Capture the cell that displays the provided text and extract its (x, y) central coordinate. 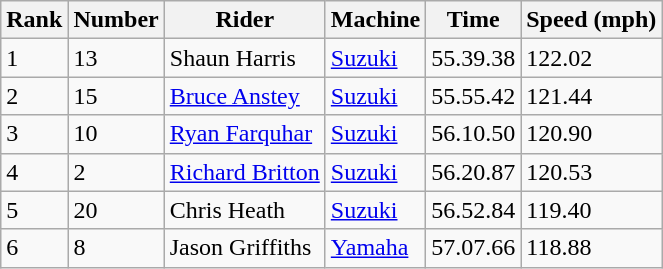
Richard Britton (244, 172)
15 (116, 96)
Chris Heath (244, 210)
3 (34, 134)
8 (116, 248)
55.39.38 (474, 58)
6 (34, 248)
121.44 (592, 96)
56.52.84 (474, 210)
13 (116, 58)
Time (474, 20)
Jason Griffiths (244, 248)
10 (116, 134)
55.55.42 (474, 96)
20 (116, 210)
Rank (34, 20)
118.88 (592, 248)
Shaun Harris (244, 58)
Rider (244, 20)
122.02 (592, 58)
4 (34, 172)
5 (34, 210)
119.40 (592, 210)
Number (116, 20)
Bruce Anstey (244, 96)
57.07.66 (474, 248)
Ryan Farquhar (244, 134)
1 (34, 58)
Machine (375, 20)
56.20.87 (474, 172)
120.90 (592, 134)
Yamaha (375, 248)
Speed (mph) (592, 20)
120.53 (592, 172)
56.10.50 (474, 134)
